Determine the [X, Y] coordinate at the center of the cell enclosing the given text.  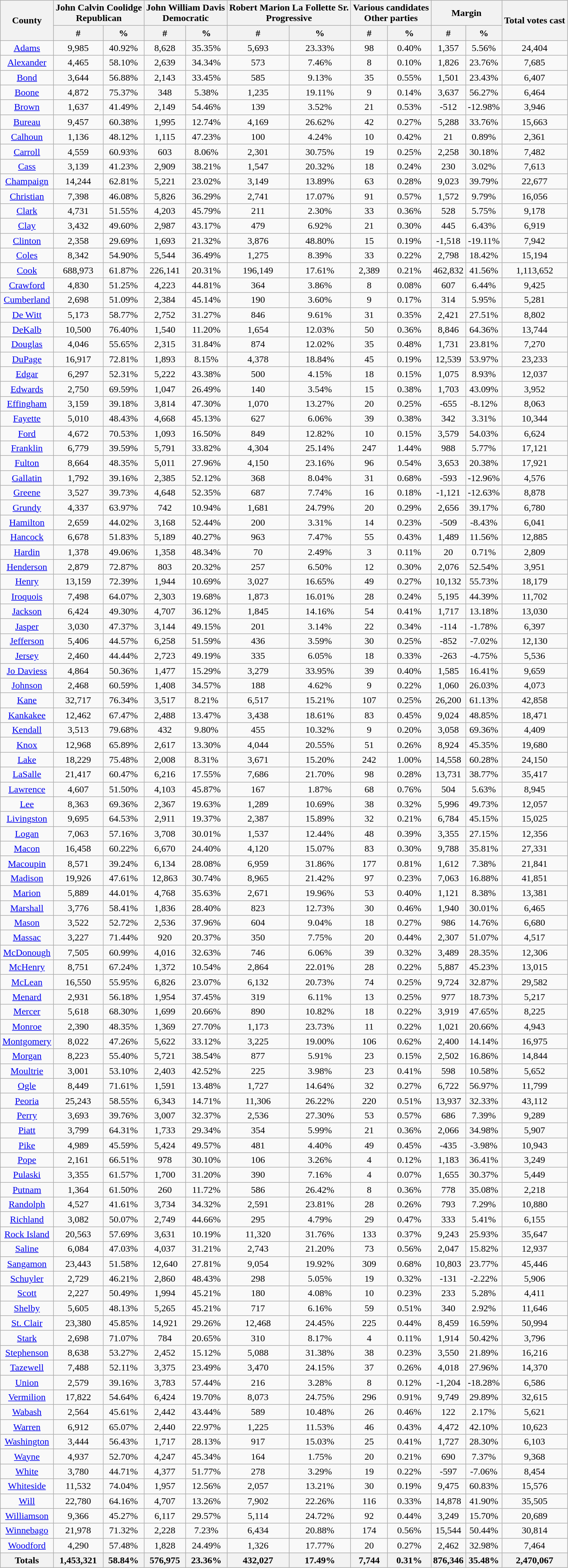
1,994 [165, 1293]
15,663 [535, 122]
9,659 [535, 670]
4,668 [165, 418]
Douglas [27, 344]
190 [258, 300]
1,075 [448, 374]
45,446 [535, 1264]
14.64% [320, 1086]
2.92% [484, 1308]
6.92% [320, 226]
15.20% [320, 760]
Adams [27, 48]
43,112 [535, 1101]
8.93% [484, 374]
Margin [467, 13]
15.89% [320, 819]
10.58% [484, 1071]
0.20% [409, 730]
3,951 [535, 567]
876,346 [448, 1560]
3,225 [258, 1041]
7,482 [535, 152]
14,370 [535, 1367]
9,425 [535, 285]
445 [448, 226]
0.37% [409, 1234]
1,733 [165, 1130]
Menard [27, 997]
43.38% [206, 374]
1,047 [165, 389]
3,279 [258, 670]
6,258 [165, 641]
9,985 [78, 48]
1,693 [165, 241]
2,579 [78, 1383]
8.38% [484, 893]
26.22% [320, 1101]
1,060 [448, 686]
15.07% [320, 848]
4,607 [78, 789]
39.73% [124, 493]
69.59% [124, 389]
18.84% [320, 359]
9,054 [258, 1264]
742 [165, 508]
20.37% [206, 938]
13.30% [206, 745]
3.28% [320, 1383]
0.10% [409, 63]
44.01% [124, 893]
607 [448, 285]
335 [258, 656]
White [27, 1471]
28.40% [206, 908]
3.52% [320, 107]
58.10% [124, 63]
21.89% [484, 1353]
6,397 [535, 626]
John William DavisDemocratic [186, 13]
11,799 [535, 1086]
7.37% [484, 1457]
45.61% [124, 1412]
1,547 [258, 166]
2,864 [258, 967]
Jackson [27, 611]
Shelby [27, 1308]
Union [27, 1383]
2,931 [78, 997]
17,822 [78, 1397]
23.02% [206, 181]
37.96% [206, 923]
61.13% [484, 700]
32,615 [535, 1397]
39.18% [124, 404]
8,449 [78, 1086]
48.34% [206, 552]
60.28% [484, 760]
8,965 [258, 878]
10,803 [448, 1264]
68 [369, 789]
19.63% [206, 804]
2,741 [258, 196]
6,826 [165, 982]
1,792 [78, 478]
16,056 [535, 196]
2,387 [258, 819]
5,011 [165, 463]
3,631 [165, 1234]
3,814 [165, 404]
7,505 [78, 952]
16.41% [484, 670]
11,702 [535, 596]
33.82% [206, 448]
71.32% [124, 1531]
1,093 [165, 434]
DeKalb [27, 330]
257 [258, 567]
5.75% [484, 211]
4,046 [78, 344]
60.22% [124, 848]
Franklin [27, 448]
16.50% [206, 434]
3,030 [78, 626]
Clay [27, 226]
23,443 [78, 1264]
21.42% [320, 878]
Pulaski [27, 1175]
455 [258, 730]
16.88% [484, 878]
10,344 [535, 418]
Monroe [27, 1027]
Tazewell [27, 1367]
13.48% [206, 1086]
9,023 [448, 181]
26.62% [320, 122]
3,058 [448, 730]
5,088 [258, 1353]
7,270 [535, 344]
61.57% [124, 1175]
586 [258, 1190]
49.57% [206, 1145]
298 [258, 1279]
19.70% [206, 1397]
5.41% [484, 1219]
25,243 [78, 1101]
11,306 [258, 1101]
Sangamon [27, 1264]
3.86% [320, 285]
17.07% [320, 196]
Totals [27, 1560]
6.44% [484, 285]
1,235 [258, 92]
John Calvin CoolidgeRepublican [99, 13]
50 [369, 330]
1,136 [78, 137]
-1,518 [448, 241]
4.62% [320, 686]
1.75% [320, 1457]
72.87% [124, 567]
1,453,321 [78, 1560]
Clark [27, 211]
6,680 [535, 923]
Iroquois [27, 596]
5.05% [320, 1279]
0.76% [409, 789]
2,591 [258, 1205]
3,082 [78, 1219]
0.14% [409, 92]
20.73% [320, 982]
48.80% [320, 241]
16,975 [535, 1041]
4,937 [78, 1457]
1,113,652 [535, 270]
6,155 [535, 1219]
978 [165, 1160]
15.12% [206, 1353]
55 [369, 537]
3,527 [78, 493]
177 [369, 863]
-435 [448, 1145]
2,228 [165, 1531]
2,301 [258, 152]
46 [369, 1427]
6.50% [320, 567]
60.93% [124, 152]
2,315 [165, 344]
-3.98% [484, 1145]
Cass [27, 166]
Jersey [27, 656]
1,828 [165, 1545]
0.71% [484, 552]
2,639 [165, 63]
5,195 [448, 596]
36.29% [206, 196]
1,940 [448, 908]
309 [369, 1264]
462,832 [448, 270]
Perry [27, 1115]
5,693 [258, 48]
11.53% [320, 1427]
3,139 [78, 166]
44.66% [206, 1219]
Bond [27, 78]
57.16% [124, 834]
340 [448, 1308]
Clinton [27, 241]
Brown [27, 107]
Crawford [27, 285]
11,320 [258, 1234]
Peoria [27, 1101]
4.79% [320, 1219]
Alexander [27, 63]
Moultrie [27, 1071]
5,114 [258, 1516]
53.10% [124, 1071]
40.27% [206, 537]
167 [258, 789]
717 [258, 1308]
51.55% [124, 211]
1,326 [258, 1545]
20.31% [206, 270]
38.77% [484, 774]
139 [258, 107]
188 [258, 686]
1,121 [448, 893]
79.68% [124, 730]
41.61% [124, 1205]
5,544 [165, 256]
Rock Island [27, 1234]
107 [369, 700]
Mason [27, 923]
45.34% [206, 1457]
12,885 [535, 537]
4,304 [258, 448]
Stark [27, 1338]
71.61% [124, 1086]
0.39% [409, 834]
35.08% [484, 1190]
7,464 [535, 1545]
36.49% [206, 256]
58.77% [124, 315]
19.92% [320, 1264]
Carroll [27, 152]
9.80% [206, 730]
8.04% [320, 478]
56.97% [484, 1086]
31.86% [320, 863]
4,044 [258, 745]
350 [258, 938]
44.44% [124, 656]
5,887 [448, 967]
31.27% [206, 315]
5,536 [535, 656]
21,841 [535, 863]
3,027 [258, 582]
38.54% [206, 1056]
5,173 [78, 315]
6,678 [78, 537]
75.37% [124, 92]
8,638 [78, 1353]
2,143 [165, 78]
51.59% [206, 641]
3,168 [165, 522]
48.13% [124, 1308]
12,468 [258, 1323]
5.63% [484, 789]
5,217 [535, 997]
4,872 [78, 92]
61.87% [124, 270]
23.76% [484, 63]
432,027 [258, 1560]
55.73% [484, 582]
39.24% [124, 863]
6,084 [78, 1249]
15.21% [320, 700]
12,937 [535, 1249]
47.61% [124, 878]
Bureau [27, 122]
201 [258, 626]
2,564 [78, 1412]
3,876 [258, 241]
4,073 [535, 686]
39.59% [124, 448]
133 [369, 1234]
13.27% [320, 404]
5,221 [165, 181]
Pope [27, 1160]
60.47% [124, 774]
45.15% [484, 819]
53.97% [484, 359]
54.46% [206, 107]
-12.63% [484, 493]
3 [369, 552]
29.57% [206, 1516]
70.53% [124, 434]
8.06% [206, 152]
1,378 [78, 552]
Boone [27, 92]
3,952 [535, 389]
8.39% [320, 256]
2,442 [165, 1412]
216 [258, 1383]
-114 [448, 626]
34.34% [206, 63]
1,873 [258, 596]
76.34% [124, 700]
64.31% [124, 1130]
Madison [27, 878]
Ogle [27, 1086]
3,517 [165, 700]
Stephenson [27, 1353]
-509 [448, 522]
1,957 [165, 1486]
32,717 [78, 700]
-12.98% [484, 107]
Mercer [27, 1012]
29.26% [206, 1323]
45 [369, 359]
0.48% [409, 344]
14.16% [320, 611]
Lake [27, 760]
2,161 [78, 1160]
73 [369, 1249]
DuPage [27, 359]
-131 [448, 1279]
McDonough [27, 952]
32.98% [484, 1545]
2,421 [448, 315]
247 [369, 448]
7.23% [206, 1531]
32.87% [484, 982]
19,680 [535, 745]
28.08% [206, 863]
29 [369, 1219]
479 [258, 226]
12,037 [535, 374]
Massac [27, 938]
2,729 [78, 1279]
68.30% [124, 1012]
41.56% [484, 270]
Pike [27, 1145]
19.00% [320, 1041]
0.29% [409, 508]
9,749 [448, 1397]
64.16% [124, 1501]
Hancock [27, 537]
4,016 [165, 952]
5,906 [535, 1279]
13 [369, 997]
Jasper [27, 626]
12.44% [320, 834]
687 [258, 493]
21.32% [206, 241]
1,275 [258, 256]
14.14% [484, 1041]
21.20% [320, 1249]
De Witt [27, 315]
230 [448, 166]
54.03% [484, 434]
7,488 [78, 1367]
56.43% [124, 1442]
54.90% [124, 256]
Montgomery [27, 1041]
4,290 [78, 1545]
14,558 [448, 760]
278 [258, 1471]
23.16% [320, 463]
64.07% [124, 596]
784 [165, 1338]
242 [369, 760]
35,417 [535, 774]
11,646 [535, 1308]
11.56% [484, 537]
116 [369, 1501]
354 [258, 1130]
1,477 [165, 670]
3,799 [78, 1130]
-12.96% [484, 478]
26.03% [484, 686]
14,921 [165, 1323]
4,247 [165, 1457]
9,475 [448, 1486]
10.19% [206, 1234]
690 [448, 1457]
5,791 [165, 448]
1,021 [448, 1027]
1,591 [165, 1086]
32.33% [484, 1101]
3.02% [484, 166]
4,576 [535, 478]
10,880 [535, 1205]
0.47% [409, 1219]
4,943 [535, 1027]
1,585 [448, 670]
61.50% [124, 1190]
8,628 [165, 48]
2,066 [448, 1130]
12,640 [165, 1264]
15.70% [484, 1516]
24.40% [206, 848]
49.15% [206, 626]
97 [369, 878]
46.21% [124, 1279]
27.51% [484, 315]
63.97% [124, 508]
6.05% [320, 656]
0.08% [409, 285]
100 [258, 137]
48.12% [124, 137]
2,749 [165, 1219]
12,863 [165, 878]
8,945 [535, 789]
23.07% [206, 982]
16.01% [320, 596]
528 [448, 211]
6.43% [484, 226]
1,501 [448, 78]
30.37% [484, 1175]
585 [258, 78]
Saline [27, 1249]
3,007 [165, 1115]
2,076 [448, 567]
47.30% [206, 404]
Christian [27, 196]
12.82% [320, 434]
1,289 [258, 804]
Piatt [27, 1130]
9,368 [535, 1457]
1,364 [78, 1190]
Various candidatesOther parties [391, 13]
50.44% [484, 1531]
13.21% [320, 1486]
47.37% [124, 626]
2,468 [78, 686]
2,400 [448, 1041]
31.84% [206, 344]
24.45% [320, 1323]
45.23% [484, 967]
3,470 [258, 1367]
2,403 [165, 1071]
30.75% [320, 152]
49.19% [206, 656]
13.89% [320, 181]
Grundy [27, 508]
9,457 [78, 122]
6,434 [258, 1531]
44.02% [124, 522]
5,605 [78, 1308]
Knox [27, 745]
22.26% [320, 1501]
47.23% [206, 137]
45.14% [206, 300]
2.30% [320, 211]
778 [448, 1190]
6,624 [535, 434]
986 [448, 923]
47.26% [124, 1041]
4,648 [165, 493]
19.96% [320, 893]
2.17% [484, 1412]
29.89% [484, 1397]
9,024 [448, 715]
5,622 [165, 1041]
11.20% [206, 330]
0.89% [484, 137]
57.69% [124, 1234]
10.94% [206, 508]
874 [258, 344]
-8.12% [484, 404]
11.72% [206, 1190]
-4.75% [484, 656]
52.12% [206, 478]
-1,204 [448, 1383]
10,623 [535, 1427]
35,505 [535, 1501]
Kane [27, 700]
5.56% [484, 48]
2,671 [258, 893]
15,025 [535, 819]
72.81% [124, 359]
180 [258, 1293]
3,796 [535, 1338]
8,802 [535, 315]
33.95% [320, 670]
4.15% [320, 374]
2,008 [165, 760]
57.48% [124, 1545]
7,498 [78, 596]
Henry [27, 582]
29.69% [124, 241]
1,893 [165, 359]
20,563 [78, 1234]
56.18% [124, 997]
8,459 [448, 1323]
5.95% [484, 300]
3.59% [320, 641]
3,644 [78, 78]
5,010 [78, 418]
10.32% [320, 730]
3,444 [78, 1442]
12,057 [535, 804]
52.54% [484, 567]
14.71% [206, 1101]
13.26% [206, 1501]
5,406 [78, 641]
71.07% [124, 1338]
St. Clair [27, 1323]
211 [258, 211]
2,987 [165, 226]
14 [369, 522]
43.44% [206, 1412]
9.79% [484, 196]
76.40% [124, 330]
2,440 [165, 1427]
Jo Daviess [27, 670]
0.53% [409, 107]
0.35% [409, 315]
9,178 [535, 211]
1,681 [258, 508]
1,699 [165, 1012]
6,784 [448, 819]
16,550 [78, 982]
21.70% [320, 774]
-593 [448, 478]
5.28% [484, 1293]
8,751 [78, 967]
1,357 [448, 48]
55.95% [124, 982]
Livingston [27, 819]
52.31% [124, 374]
1,655 [448, 1175]
51.50% [124, 789]
33.12% [206, 1041]
36.12% [206, 611]
23.77% [484, 1264]
3,144 [165, 626]
8,571 [78, 863]
6,517 [258, 700]
15,194 [535, 256]
28.30% [484, 1442]
Macon [27, 848]
7.47% [320, 537]
-597 [448, 1471]
-19.11% [484, 241]
2,452 [165, 1353]
196,149 [258, 270]
1,115 [165, 137]
72.39% [124, 582]
12.74% [206, 122]
19.68% [206, 596]
6,912 [78, 1427]
24.72% [320, 1516]
5,281 [535, 300]
8,878 [535, 493]
-852 [448, 641]
20.55% [320, 745]
17,121 [535, 448]
2,798 [448, 256]
Cook [27, 270]
5,652 [535, 1071]
58.84% [124, 1560]
7,686 [258, 774]
Johnson [27, 686]
2,723 [165, 656]
2,656 [448, 508]
6,959 [258, 863]
63 [369, 181]
52.11% [124, 1367]
4,830 [78, 285]
24,150 [535, 760]
71.44% [124, 938]
32.63% [206, 952]
1,537 [258, 834]
10,500 [78, 330]
11,532 [78, 1486]
26 [369, 1412]
1,489 [448, 537]
24.79% [320, 508]
3,513 [78, 730]
49.73% [484, 804]
3,776 [78, 908]
Richland [27, 1219]
3,780 [78, 1471]
4,768 [165, 893]
1.87% [320, 789]
40.92% [124, 48]
21,417 [78, 774]
13,937 [448, 1101]
3,783 [165, 1383]
26.42% [320, 1190]
1,995 [165, 122]
2,303 [165, 596]
1,225 [258, 1427]
12.73% [320, 908]
3,432 [78, 226]
977 [448, 997]
9,243 [448, 1234]
60.99% [124, 952]
32.37% [206, 1115]
Marion [27, 893]
-1,121 [448, 493]
6,041 [535, 522]
3.29% [320, 1471]
-7.02% [484, 641]
5,618 [78, 1012]
2.49% [320, 552]
3,637 [448, 92]
226,141 [165, 270]
4,411 [535, 1293]
Fayette [27, 418]
4,203 [165, 211]
2,879 [78, 567]
50.07% [124, 1219]
2,367 [165, 804]
-2.22% [484, 1279]
5,449 [535, 1175]
23.49% [206, 1367]
3,149 [258, 181]
16,458 [78, 848]
12,462 [78, 715]
1.44% [409, 448]
Williamson [27, 1516]
9,366 [78, 1516]
3,734 [165, 1205]
65.89% [124, 745]
3,653 [448, 463]
Vermilion [27, 1397]
50,994 [535, 1323]
-18.28% [484, 1383]
4,559 [78, 152]
3,693 [78, 1115]
2,047 [448, 1249]
25 [369, 1442]
823 [258, 908]
4.40% [320, 1145]
51 [369, 745]
42 [369, 122]
75.48% [124, 760]
4,731 [78, 211]
51.07% [484, 938]
36.41% [484, 1160]
51.58% [124, 1264]
4,527 [78, 1205]
27,331 [535, 848]
74.04% [124, 1486]
Champaign [27, 181]
8.17% [320, 1338]
6.16% [320, 1308]
51.77% [206, 1471]
38.21% [206, 166]
Greene [27, 493]
29,582 [535, 982]
Total votes cast [535, 20]
8,454 [535, 1471]
Robert Marion La Follette Sr.Progressive [288, 13]
5,996 [448, 804]
60.38% [124, 122]
2,860 [165, 1279]
27.70% [206, 1027]
45.85% [124, 1323]
9,788 [448, 848]
2,911 [165, 819]
Wabash [27, 1412]
Winnebago [27, 1531]
31.21% [206, 1249]
220 [369, 1101]
57.44% [206, 1383]
0.54% [409, 463]
6,779 [78, 448]
14,878 [448, 1501]
627 [258, 418]
10,132 [448, 582]
Macoupin [27, 863]
3.98% [320, 1071]
67.24% [124, 967]
11 [369, 1027]
0.31% [409, 1560]
7.16% [320, 1175]
16 [369, 493]
-263 [448, 656]
74 [369, 982]
576,975 [165, 1560]
9.13% [320, 78]
31.76% [320, 1234]
2,909 [165, 166]
2,385 [165, 478]
6,670 [165, 848]
Marshall [27, 908]
44.39% [484, 596]
41.90% [484, 1501]
Calhoun [27, 137]
4,409 [535, 730]
1,836 [165, 908]
7.38% [484, 863]
31.20% [206, 1175]
62.81% [124, 181]
Edgar [27, 374]
2,659 [78, 522]
1,572 [448, 196]
17.55% [206, 774]
333 [448, 1219]
8.31% [206, 760]
41,851 [535, 878]
6,297 [78, 374]
140 [258, 389]
23,380 [78, 1323]
7.46% [320, 63]
Fulton [27, 463]
55.65% [124, 344]
8,225 [535, 1012]
3.26% [320, 1160]
17.49% [320, 1560]
7,942 [535, 241]
52.35% [206, 493]
24.49% [206, 1545]
4,989 [78, 1145]
15.29% [206, 670]
1,944 [165, 582]
53.27% [124, 1353]
4,169 [258, 122]
41.49% [124, 107]
14.76% [484, 923]
18,179 [535, 582]
296 [369, 1397]
2,258 [448, 152]
-7.06% [484, 1471]
13,744 [535, 330]
18,229 [78, 760]
16.59% [484, 1323]
8,846 [448, 330]
920 [165, 938]
43.09% [484, 389]
2,502 [448, 1056]
5.38% [206, 92]
52.70% [124, 1457]
Coles [27, 256]
22 [369, 626]
1,070 [258, 404]
2,384 [165, 300]
4,864 [78, 670]
33.45% [206, 78]
5.91% [320, 1056]
45.13% [206, 418]
13.47% [206, 715]
39.79% [484, 181]
2,617 [165, 745]
3,227 [78, 938]
3,671 [258, 760]
1,358 [165, 552]
44.71% [124, 1471]
41.23% [124, 166]
21,978 [78, 1531]
25.14% [320, 448]
14,244 [78, 181]
29.34% [206, 1130]
2,218 [535, 1190]
64.36% [484, 330]
49.60% [124, 226]
0.62% [409, 1041]
2,057 [258, 1486]
3.54% [320, 389]
3,001 [78, 1071]
17,921 [535, 463]
4,103 [165, 789]
4.08% [320, 1293]
7.75% [320, 938]
45.79% [206, 211]
-8.43% [484, 522]
70 [258, 552]
52.72% [124, 923]
1,369 [165, 1027]
27.81% [206, 1264]
5,189 [165, 537]
7.29% [484, 1205]
2,361 [535, 137]
34.57% [206, 686]
5.77% [484, 448]
1,612 [448, 863]
12,306 [535, 952]
3,159 [78, 404]
481 [258, 1145]
34.32% [206, 1205]
5,424 [165, 1145]
5,288 [448, 122]
4,037 [165, 1249]
963 [258, 537]
12,539 [448, 359]
Kankakee [27, 715]
4,472 [448, 1427]
2,227 [78, 1293]
47.65% [484, 1012]
8,073 [258, 1397]
8,063 [535, 404]
5,222 [165, 374]
2,358 [78, 241]
92 [369, 1516]
3,438 [258, 715]
686 [448, 1115]
6.11% [320, 997]
25.93% [484, 1234]
County [27, 20]
44.81% [206, 285]
Kendall [27, 730]
2,390 [78, 1027]
31.38% [320, 1353]
22,677 [535, 181]
6,464 [535, 92]
60.59% [124, 686]
6,465 [535, 908]
McHenry [27, 967]
368 [258, 478]
54.64% [124, 1397]
2,809 [535, 552]
50.42% [484, 1338]
2,743 [258, 1249]
24.75% [320, 1397]
1,372 [165, 967]
10.82% [320, 1012]
589 [258, 1412]
15,576 [535, 1486]
7.39% [484, 1115]
6,780 [535, 508]
233 [448, 1293]
200 [258, 522]
12,130 [535, 641]
6,117 [165, 1516]
-1.78% [484, 626]
364 [258, 285]
LaSalle [27, 774]
12,968 [78, 745]
1,637 [78, 107]
15.03% [320, 1442]
26.49% [206, 389]
6,132 [258, 982]
348 [165, 92]
19.11% [320, 92]
6,407 [535, 78]
5,265 [165, 1308]
48 [369, 834]
573 [258, 63]
6,722 [448, 1086]
14,844 [535, 1056]
9,289 [535, 1115]
Jefferson [27, 641]
6,343 [165, 1101]
34.98% [484, 1130]
Morgan [27, 1056]
13,030 [535, 611]
3,375 [165, 1367]
319 [258, 997]
8,924 [448, 745]
23.36% [206, 1560]
13,731 [448, 774]
500 [258, 374]
Wayne [27, 1457]
436 [258, 641]
432 [165, 730]
Edwards [27, 389]
27.30% [320, 1115]
64.53% [124, 819]
1.00% [409, 760]
Washington [27, 1442]
2,149 [165, 107]
20.38% [484, 463]
52.44% [206, 522]
342 [448, 418]
23.33% [320, 48]
28.35% [484, 952]
7.74% [320, 493]
3.60% [320, 300]
19.37% [206, 819]
67.47% [124, 715]
10,943 [535, 1145]
20.65% [206, 1338]
4,337 [78, 508]
849 [258, 434]
30.10% [206, 1160]
18.42% [484, 256]
39.17% [484, 508]
603 [165, 152]
1,540 [165, 330]
23.73% [320, 1027]
McLean [27, 982]
56.88% [124, 78]
Cumberland [27, 300]
310 [258, 1338]
22.97% [206, 1427]
1,183 [448, 1160]
0.91% [409, 1397]
66.51% [124, 1160]
50.49% [124, 1293]
8,223 [78, 1056]
917 [258, 1442]
96 [369, 463]
2,488 [165, 715]
5.99% [320, 1130]
688,973 [78, 270]
13,159 [78, 582]
91 [369, 196]
8,664 [78, 463]
0.55% [409, 78]
49.30% [124, 611]
42.10% [484, 1427]
12,356 [535, 834]
Warren [27, 1427]
50.36% [124, 670]
28.13% [206, 1442]
Lee [27, 804]
16.65% [320, 582]
45.35% [484, 745]
3.14% [320, 626]
6,134 [165, 863]
9,724 [448, 982]
4,018 [448, 1367]
846 [258, 315]
0.34% [409, 626]
746 [258, 952]
65.07% [124, 1427]
7,398 [78, 196]
1,173 [258, 1027]
56.27% [484, 92]
30.74% [206, 878]
22,780 [78, 1501]
2,752 [165, 315]
45.59% [124, 1145]
7,613 [535, 166]
793 [448, 1205]
Schuyler [27, 1279]
2,307 [448, 938]
19,926 [78, 878]
1,954 [165, 997]
2,470,067 [535, 1560]
30.18% [484, 152]
0.07% [409, 1175]
35.35% [206, 48]
44.57% [124, 641]
22.01% [320, 967]
4,150 [258, 463]
8,342 [78, 256]
0.18% [409, 493]
5,826 [165, 196]
16,216 [535, 1353]
504 [448, 789]
314 [448, 300]
1,845 [258, 611]
15.82% [484, 1249]
4,465 [78, 63]
46.08% [124, 196]
6,586 [535, 1383]
30,814 [535, 1531]
8.21% [206, 700]
Will [27, 1501]
6,103 [535, 1442]
1,408 [165, 686]
4,517 [535, 938]
1,700 [165, 1175]
58.41% [124, 908]
3,946 [535, 107]
1,703 [448, 389]
51.09% [124, 300]
2,460 [78, 656]
20.88% [320, 1531]
27.15% [484, 834]
4.24% [320, 137]
8.15% [206, 359]
51.83% [124, 537]
24,404 [535, 48]
20,689 [535, 1516]
17.61% [320, 270]
-655 [448, 404]
9.61% [320, 315]
12.56% [206, 1486]
48.85% [484, 715]
35.81% [484, 848]
877 [258, 1056]
13,381 [535, 893]
Putnam [27, 1190]
Whiteside [27, 1486]
26,200 [448, 700]
8,363 [78, 804]
37 [369, 1367]
16,917 [78, 359]
54 [369, 611]
33.76% [484, 122]
42.52% [206, 1071]
3,550 [448, 1353]
6,919 [535, 226]
3,919 [448, 1012]
Hamilton [27, 522]
0.81% [409, 863]
8,022 [78, 1041]
12.03% [320, 330]
598 [448, 1071]
23,233 [535, 359]
24.15% [320, 1367]
60.83% [484, 1486]
164 [258, 1457]
988 [448, 448]
59 [369, 1308]
7,685 [535, 63]
390 [258, 1175]
4,120 [258, 848]
4,672 [78, 434]
5,907 [535, 1130]
13.18% [484, 611]
890 [258, 1012]
Scott [27, 1293]
5,721 [165, 1056]
12.02% [320, 344]
1,914 [448, 1338]
2,750 [78, 389]
1,654 [258, 330]
Hardin [27, 552]
4,378 [258, 359]
-512 [448, 107]
5,889 [78, 893]
18.73% [484, 997]
4,223 [165, 285]
47.03% [124, 1249]
58.55% [124, 1101]
174 [369, 1531]
4,377 [165, 1471]
15,544 [448, 1531]
10.48% [320, 1412]
55.40% [124, 1056]
Ford [27, 434]
7,902 [258, 1501]
37.45% [206, 997]
49.06% [124, 552]
18,471 [535, 715]
Effingham [27, 404]
9.04% [320, 923]
39.76% [124, 1115]
35,647 [535, 1234]
1,731 [448, 344]
Gallatin [27, 478]
45.87% [206, 789]
42,858 [535, 700]
5,621 [535, 1412]
1,826 [448, 63]
23.43% [484, 78]
2,462 [448, 1545]
295 [258, 1219]
0.17% [409, 300]
6,216 [165, 774]
2,389 [369, 270]
Lawrence [27, 789]
3,522 [78, 923]
7,744 [369, 1560]
Logan [27, 834]
604 [258, 923]
Woodford [27, 1545]
0.42% [409, 137]
260 [165, 1190]
Henderson [27, 567]
10.54% [206, 967]
43.17% [206, 226]
3,579 [448, 434]
803 [165, 567]
45.27% [124, 1516]
3,708 [165, 834]
13,015 [535, 967]
9,695 [78, 819]
51.25% [124, 285]
17.77% [320, 1545]
16.86% [484, 1056]
Randolph [27, 1205]
3,489 [448, 952]
12 [369, 567]
35.48% [484, 1560]
18.61% [320, 715]
122 [448, 1412]
35.63% [206, 893]
